Return [x, y] of the center of cell containing provided text 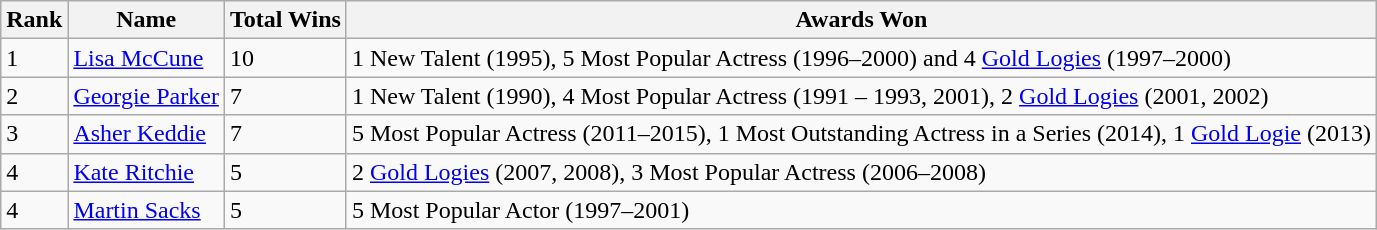
2 [34, 96]
1 [34, 58]
Awards Won [861, 20]
Name [146, 20]
10 [285, 58]
1 New Talent (1995), 5 Most Popular Actress (1996–2000) and 4 Gold Logies (1997–2000) [861, 58]
Total Wins [285, 20]
1 New Talent (1990), 4 Most Popular Actress (1991 – 1993, 2001), 2 Gold Logies (2001, 2002) [861, 96]
Rank [34, 20]
Lisa McCune [146, 58]
Kate Ritchie [146, 172]
Asher Keddie [146, 134]
Georgie Parker [146, 96]
5 Most Popular Actor (1997–2001) [861, 210]
2 Gold Logies (2007, 2008), 3 Most Popular Actress (2006–2008) [861, 172]
3 [34, 134]
5 Most Popular Actress (2011–2015), 1 Most Outstanding Actress in a Series (2014), 1 Gold Logie (2013) [861, 134]
Martin Sacks [146, 210]
